For the text-containing cell, return its midpoint in (x, y) coordinate format. 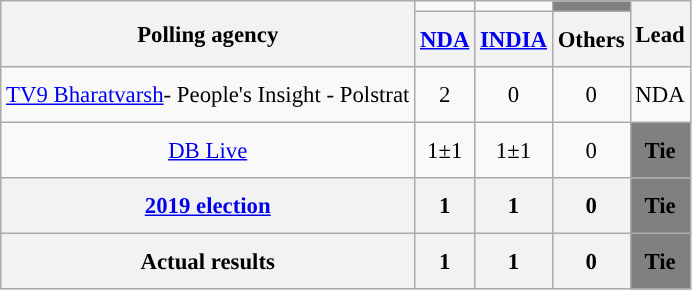
Lead (660, 34)
2 (445, 95)
INDIA (514, 40)
2019 election (208, 206)
Actual results (208, 262)
Polling agency (208, 34)
Others (591, 40)
DB Live (208, 151)
TV9 Bharatvarsh- People's Insight - Polstrat (208, 95)
